Find where the given text appears and provide that cell's center as (X, Y) coordinate. 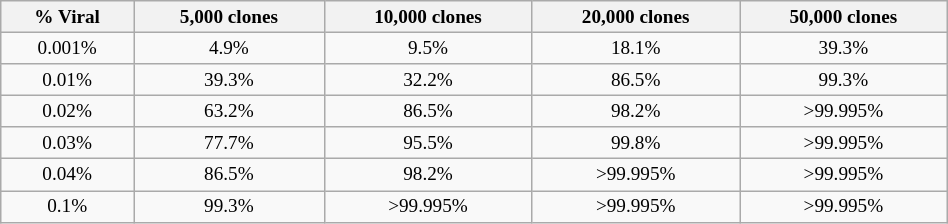
0.01% (68, 80)
32.2% (428, 80)
4.9% (230, 48)
0.03% (68, 143)
10,000 clones (428, 17)
9.5% (428, 48)
99.8% (636, 143)
95.5% (428, 143)
0.04% (68, 175)
5,000 clones (230, 17)
0.1% (68, 206)
18.1% (636, 48)
20,000 clones (636, 17)
63.2% (230, 111)
% Viral (68, 17)
0.02% (68, 111)
50,000 clones (844, 17)
0.001% (68, 48)
77.7% (230, 143)
